Return (X, Y) of the center of cell containing provided text 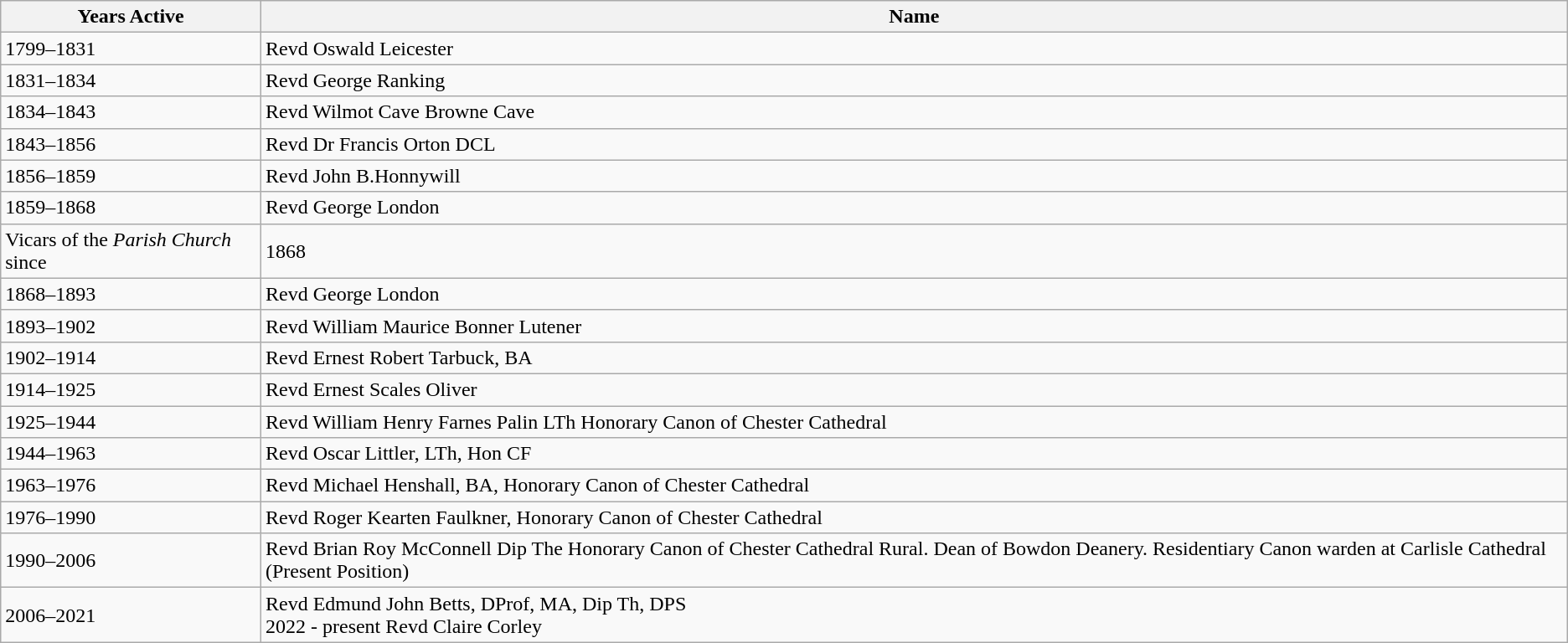
1868 (914, 251)
Vicars of the Parish Church since (131, 251)
1990–2006 (131, 561)
Revd Oscar Littler, LTh, Hon CF (914, 454)
1834–1843 (131, 112)
Years Active (131, 17)
Revd Wilmot Cave Browne Cave (914, 112)
Revd Ernest Scales Oliver (914, 389)
1925–1944 (131, 421)
1902–1914 (131, 358)
Revd Oswald Leicester (914, 49)
1944–1963 (131, 454)
Revd William Maurice Bonner Lutener (914, 326)
1799–1831 (131, 49)
Revd Ernest Robert Tarbuck, BA (914, 358)
1831–1834 (131, 80)
Revd Roger Kearten Faulkner, Honorary Canon of Chester Cathedral (914, 517)
1859–1868 (131, 208)
Name (914, 17)
1963–1976 (131, 486)
2006–2021 (131, 615)
1893–1902 (131, 326)
Revd George Ranking (914, 80)
Revd William Henry Farnes Palin LTh Honorary Canon of Chester Cathedral (914, 421)
Revd Michael Henshall, BA, Honorary Canon of Chester Cathedral (914, 486)
1976–1990 (131, 517)
1856–1859 (131, 176)
Revd Dr Francis Orton DCL (914, 144)
1914–1925 (131, 389)
Revd John B.Honnywill (914, 176)
1843–1856 (131, 144)
1868–1893 (131, 294)
Revd Edmund John Betts, DProf, MA, Dip Th, DPS2022 - present Revd Claire Corley (914, 615)
